From the cell containing the given text, extract its center point as (X, Y) coordinate. 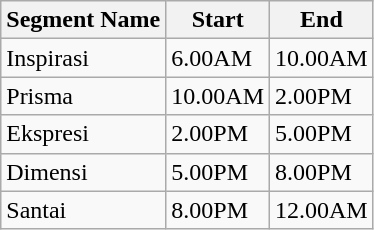
Start (218, 20)
Inspirasi (84, 58)
12.00AM (322, 210)
Dimensi (84, 172)
Ekspresi (84, 134)
Santai (84, 210)
Prisma (84, 96)
End (322, 20)
6.00AM (218, 58)
Segment Name (84, 20)
